Locate the cell with the specified text and output its (x, y) center coordinate. 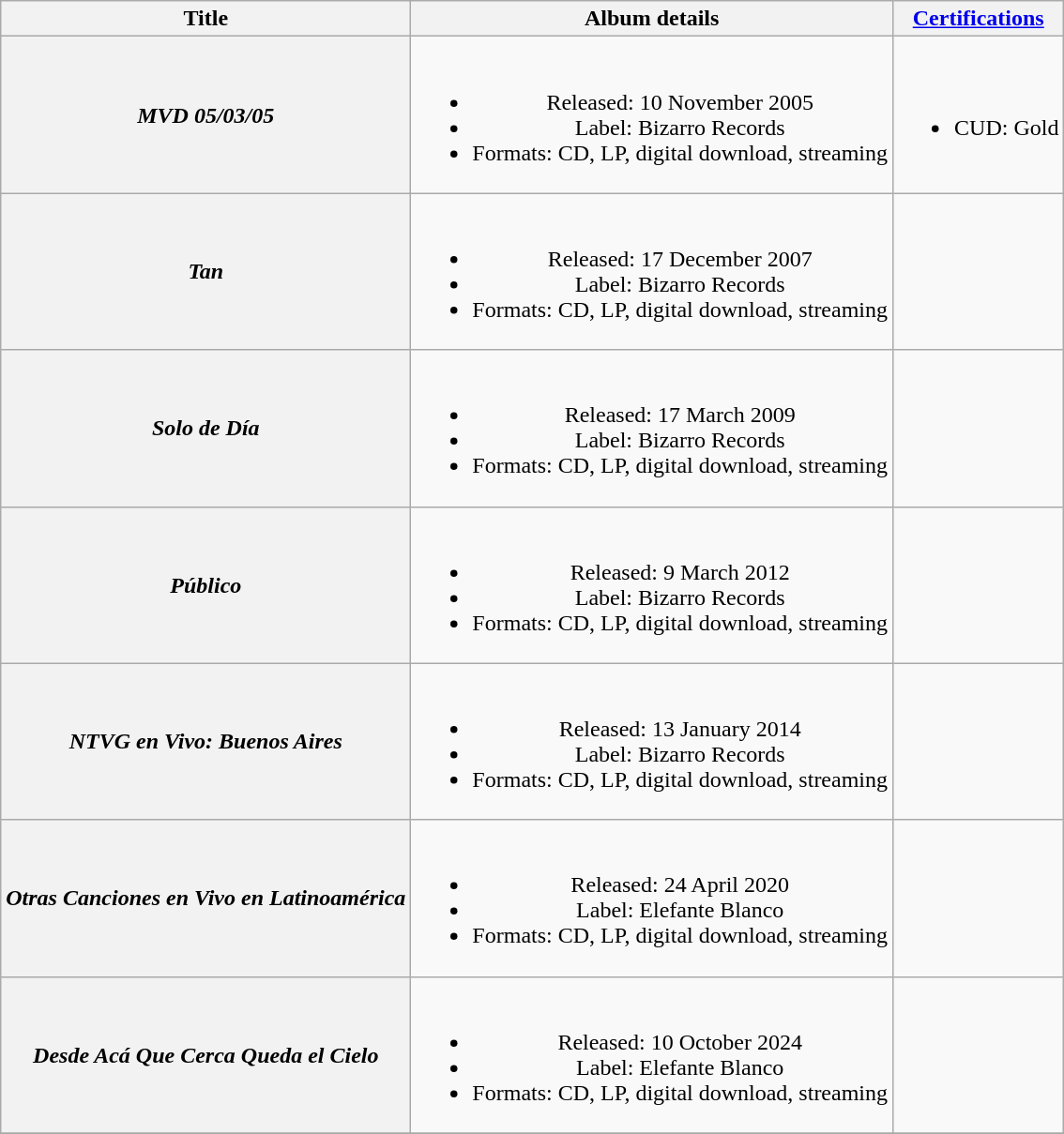
Released: 10 November 2005Label: Bizarro RecordsFormats: CD, LP, digital download, streaming (652, 114)
Released: 17 December 2007Label: Bizarro RecordsFormats: CD, LP, digital download, streaming (652, 272)
Album details (652, 19)
CUD: Gold (979, 114)
Otras Canciones en Vivo en Latinoamérica (206, 899)
Released: 17 March 2009Label: Bizarro RecordsFormats: CD, LP, digital download, streaming (652, 428)
Tan (206, 272)
Público (206, 585)
NTVG en Vivo: Buenos Aires (206, 741)
Released: 9 March 2012Label: Bizarro RecordsFormats: CD, LP, digital download, streaming (652, 585)
Desde Acá Que Cerca Queda el Cielo (206, 1054)
Title (206, 19)
Released: 13 January 2014Label: Bizarro RecordsFormats: CD, LP, digital download, streaming (652, 741)
Released: 24 April 2020Label: Elefante BlancoFormats: CD, LP, digital download, streaming (652, 899)
Solo de Día (206, 428)
Certifications (979, 19)
MVD 05/03/05 (206, 114)
Released: 10 October 2024Label: Elefante BlancoFormats: CD, LP, digital download, streaming (652, 1054)
